From the cell containing the given text, extract its center point as [X, Y] coordinate. 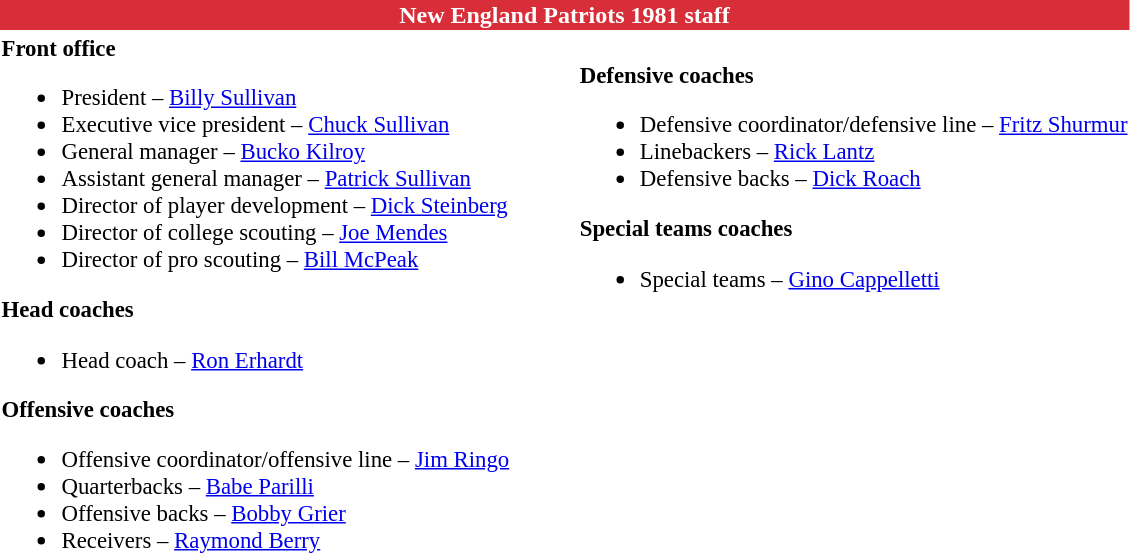
New England Patriots 1981 staff [564, 15]
